From the cell containing the given text, extract its center point as (X, Y) coordinate. 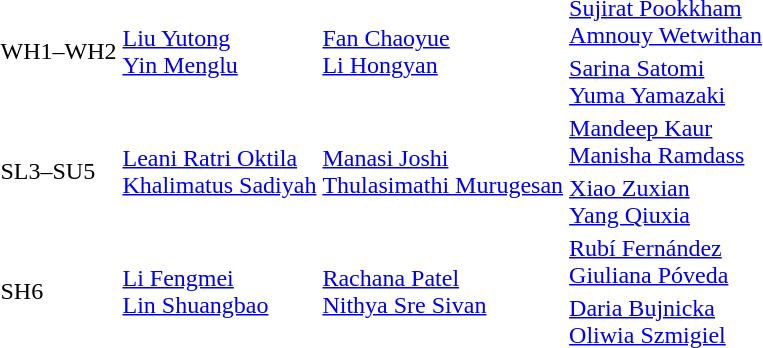
Manasi Joshi Thulasimathi Murugesan (443, 172)
Leani Ratri Oktila Khalimatus Sadiyah (220, 172)
